Determine the (X, Y) coordinate at the center of the cell enclosing the given text.  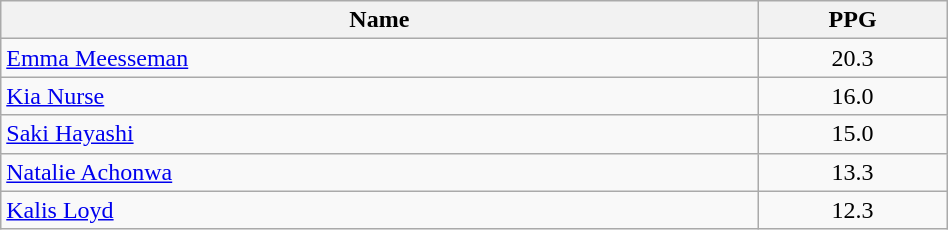
20.3 (852, 58)
Kalis Loyd (380, 210)
15.0 (852, 134)
Natalie Achonwa (380, 172)
16.0 (852, 96)
12.3 (852, 210)
PPG (852, 20)
Emma Meesseman (380, 58)
Kia Nurse (380, 96)
Name (380, 20)
13.3 (852, 172)
Saki Hayashi (380, 134)
